Detect which cell encompasses the target text, then output its (X, Y) center coordinate. 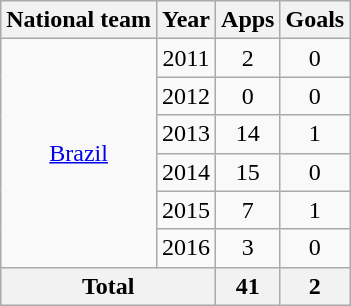
7 (248, 210)
2015 (186, 210)
National team (79, 20)
14 (248, 134)
2013 (186, 134)
41 (248, 286)
Year (186, 20)
2016 (186, 248)
Goals (315, 20)
2014 (186, 172)
Total (108, 286)
Apps (248, 20)
15 (248, 172)
3 (248, 248)
2012 (186, 96)
2011 (186, 58)
Brazil (79, 153)
